Scan for the cell matching the given text and deliver its (x, y) coordinate at center. 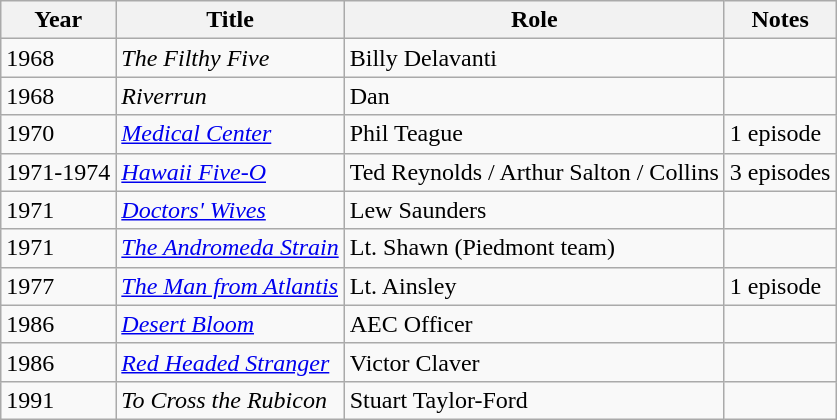
The Filthy Five (230, 58)
1970 (58, 134)
Stuart Taylor-Ford (534, 400)
Hawaii Five-O (230, 172)
The Man from Atlantis (230, 286)
AEC Officer (534, 324)
Medical Center (230, 134)
Role (534, 20)
Phil Teague (534, 134)
To Cross the Rubicon (230, 400)
Lt. Shawn (Piedmont team) (534, 248)
Desert Bloom (230, 324)
Billy Delavanti (534, 58)
3 episodes (780, 172)
Doctors' Wives (230, 210)
1991 (58, 400)
Title (230, 20)
Lew Saunders (534, 210)
1971-1974 (58, 172)
Victor Claver (534, 362)
Dan (534, 96)
Ted Reynolds / Arthur Salton / Collins (534, 172)
Riverrun (230, 96)
Red Headed Stranger (230, 362)
Lt. Ainsley (534, 286)
Year (58, 20)
1977 (58, 286)
The Andromeda Strain (230, 248)
Notes (780, 20)
